Detect which cell encompasses the target text, then output its [x, y] center coordinate. 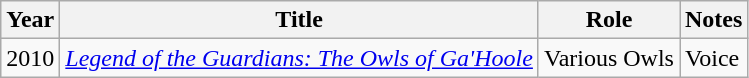
Various Owls [608, 58]
Year [30, 20]
Legend of the Guardians: The Owls of Ga'Hoole [300, 58]
Title [300, 20]
Role [608, 20]
2010 [30, 58]
Notes [714, 20]
Voice [714, 58]
